Return the (x, y) coordinate for the center point of the cell that contains the specified text.  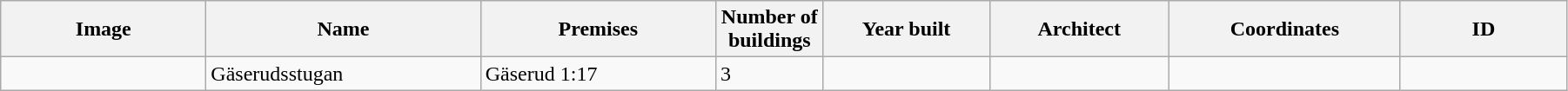
ID (1483, 29)
Premises (598, 29)
Image (104, 29)
Coordinates (1284, 29)
3 (769, 74)
Name (343, 29)
Gäserudsstugan (343, 74)
Year built (907, 29)
Gäserud 1:17 (598, 74)
Number ofbuildings (769, 29)
Architect (1079, 29)
